Identify which cell holds the provided text, then report its [x, y] central coordinate. 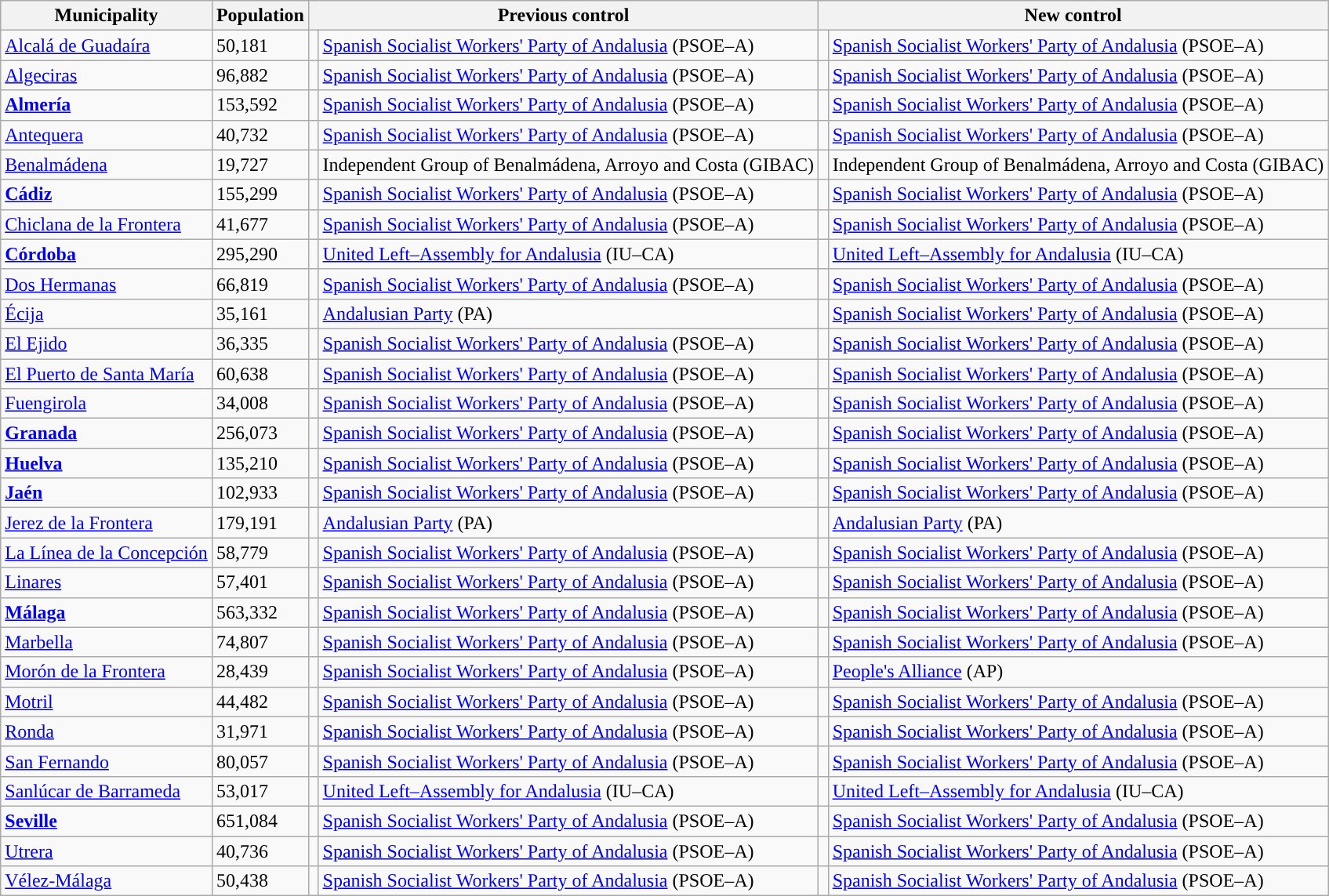
50,181 [260, 45]
60,638 [260, 374]
Marbella [107, 642]
Huelva [107, 463]
155,299 [260, 194]
96,882 [260, 75]
Écija [107, 314]
New control [1073, 16]
Motril [107, 702]
Municipality [107, 16]
179,191 [260, 523]
Chiclana de la Frontera [107, 224]
El Puerto de Santa María [107, 374]
57,401 [260, 582]
651,084 [260, 821]
40,736 [260, 851]
50,438 [260, 881]
295,290 [260, 254]
Utrera [107, 851]
Fuengirola [107, 404]
Cádiz [107, 194]
Alcalá de Guadaíra [107, 45]
Seville [107, 821]
19,727 [260, 165]
Sanlúcar de Barrameda [107, 791]
58,779 [260, 553]
Ronda [107, 731]
Benalmádena [107, 165]
El Ejido [107, 343]
44,482 [260, 702]
66,819 [260, 284]
Jaén [107, 493]
35,161 [260, 314]
La Línea de la Concepción [107, 553]
34,008 [260, 404]
53,017 [260, 791]
Córdoba [107, 254]
Morón de la Frontera [107, 672]
36,335 [260, 343]
Algeciras [107, 75]
Almería [107, 105]
153,592 [260, 105]
Linares [107, 582]
31,971 [260, 731]
41,677 [260, 224]
People's Alliance (AP) [1078, 672]
28,439 [260, 672]
40,732 [260, 135]
San Fernando [107, 761]
256,073 [260, 433]
563,332 [260, 612]
Málaga [107, 612]
Population [260, 16]
Dos Hermanas [107, 284]
Antequera [107, 135]
Jerez de la Frontera [107, 523]
Granada [107, 433]
135,210 [260, 463]
102,933 [260, 493]
Previous control [563, 16]
74,807 [260, 642]
80,057 [260, 761]
Vélez-Málaga [107, 881]
